Scan for the cell matching the given text and deliver its [x, y] coordinate at center. 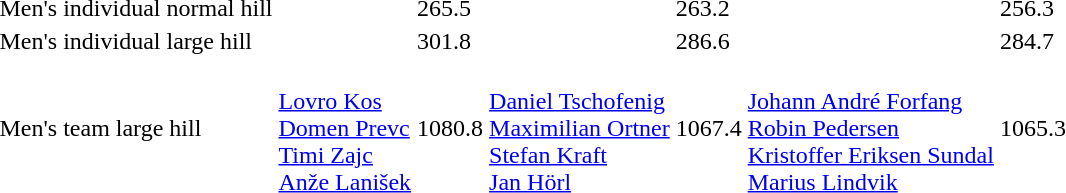
286.6 [708, 41]
301.8 [450, 41]
